Find where the given text appears and provide that cell's center as [X, Y] coordinate. 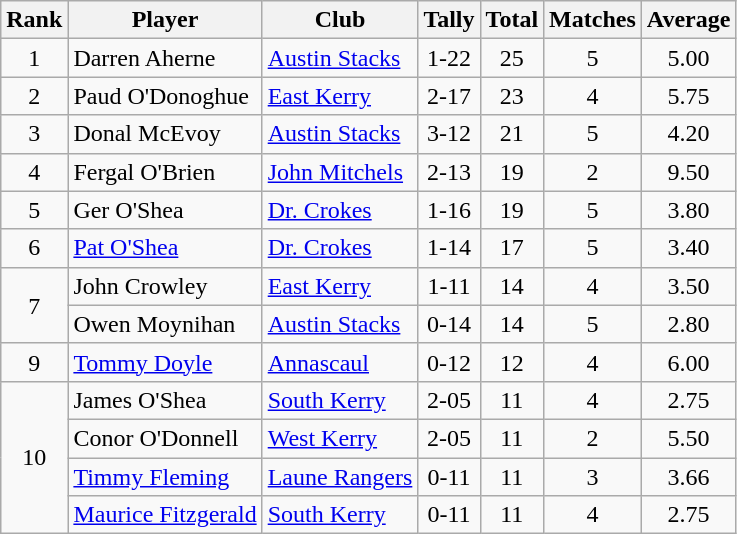
Darren Aherne [165, 58]
2-13 [449, 172]
Owen Moynihan [165, 324]
Total [512, 20]
Matches [593, 20]
1-11 [449, 286]
Laune Rangers [340, 477]
Tommy Doyle [165, 362]
17 [512, 248]
23 [512, 96]
Annascaul [340, 362]
6 [34, 248]
2.80 [688, 324]
3-12 [449, 134]
Ger O'Shea [165, 210]
Average [688, 20]
Timmy Fleming [165, 477]
10 [34, 457]
6.00 [688, 362]
9.50 [688, 172]
West Kerry [340, 438]
1-14 [449, 248]
3.40 [688, 248]
7 [34, 305]
James O'Shea [165, 400]
Paud O'Donoghue [165, 96]
John Mitchels [340, 172]
5.00 [688, 58]
5.50 [688, 438]
Pat O'Shea [165, 248]
1-22 [449, 58]
Donal McEvoy [165, 134]
21 [512, 134]
3.50 [688, 286]
3.80 [688, 210]
25 [512, 58]
12 [512, 362]
Tally [449, 20]
0-12 [449, 362]
3.66 [688, 477]
Maurice Fitzgerald [165, 515]
John Crowley [165, 286]
2-17 [449, 96]
0-14 [449, 324]
Club [340, 20]
1-16 [449, 210]
Player [165, 20]
4.20 [688, 134]
1 [34, 58]
Fergal O'Brien [165, 172]
9 [34, 362]
5.75 [688, 96]
Rank [34, 20]
Conor O'Donnell [165, 438]
